Identify which cell holds the provided text, then report its (x, y) central coordinate. 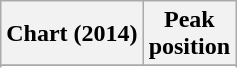
Peakposition (189, 34)
Chart (2014) (72, 34)
